Return the [x, y] coordinate for the center point of the cell that contains the specified text.  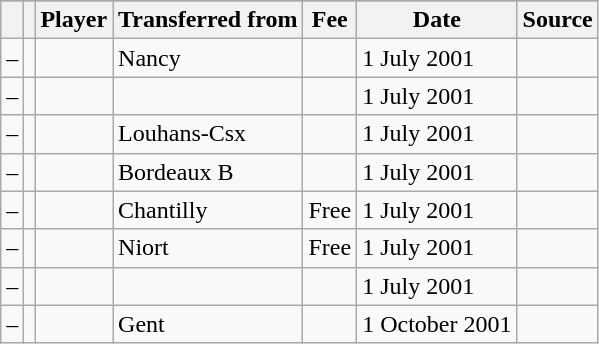
Niort [208, 248]
Fee [330, 20]
Source [558, 20]
Gent [208, 324]
Louhans-Csx [208, 134]
Player [74, 20]
Date [437, 20]
Nancy [208, 58]
1 October 2001 [437, 324]
Transferred from [208, 20]
Bordeaux B [208, 172]
Chantilly [208, 210]
